Determine the [X, Y] coordinate at the center of the cell enclosing the given text.  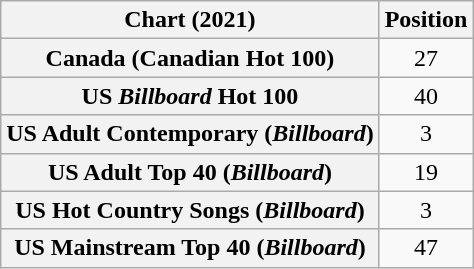
Position [426, 20]
Canada (Canadian Hot 100) [190, 58]
US Adult Top 40 (Billboard) [190, 172]
40 [426, 96]
27 [426, 58]
19 [426, 172]
US Mainstream Top 40 (Billboard) [190, 248]
US Hot Country Songs (Billboard) [190, 210]
US Adult Contemporary (Billboard) [190, 134]
47 [426, 248]
Chart (2021) [190, 20]
US Billboard Hot 100 [190, 96]
